Scan for the cell matching the given text and deliver its (x, y) coordinate at center. 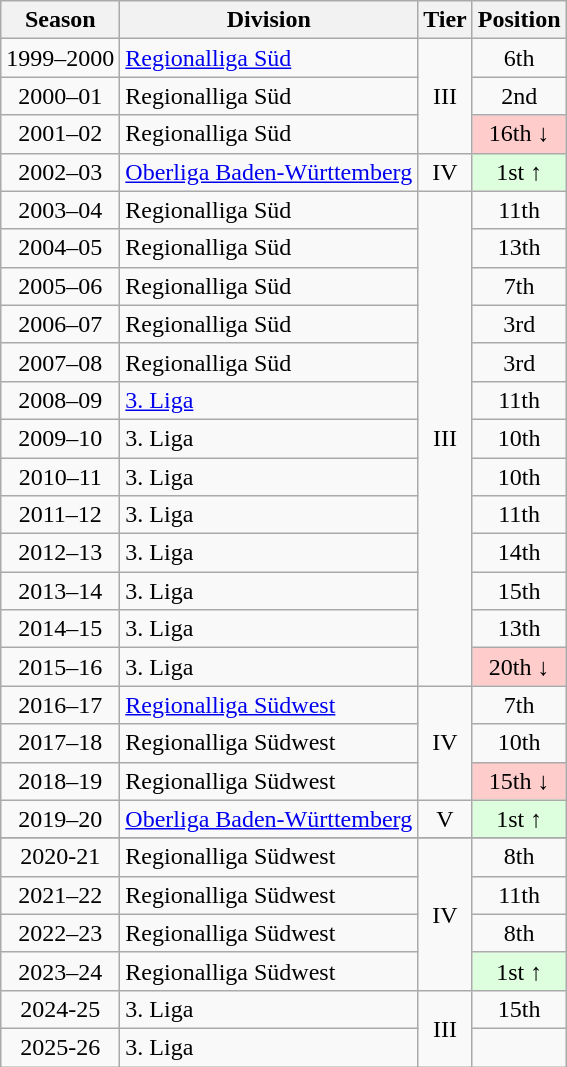
2004–05 (60, 248)
6th (519, 58)
2002–03 (60, 172)
20th ↓ (519, 667)
1999–2000 (60, 58)
2011–12 (60, 515)
2024-25 (60, 1009)
2001–02 (60, 134)
Division (269, 20)
2006–07 (60, 324)
2nd (519, 96)
2015–16 (60, 667)
2020-21 (60, 857)
2000–01 (60, 96)
Tier (446, 20)
16th ↓ (519, 134)
Position (519, 20)
2009–10 (60, 438)
Season (60, 20)
2010–11 (60, 477)
2023–24 (60, 971)
2003–04 (60, 210)
2005–06 (60, 286)
2018–19 (60, 781)
2008–09 (60, 400)
2022–23 (60, 933)
2017–18 (60, 743)
2025-26 (60, 1047)
2012–13 (60, 553)
15th ↓ (519, 781)
14th (519, 553)
2019–20 (60, 819)
2021–22 (60, 895)
2016–17 (60, 705)
V (446, 819)
2013–14 (60, 591)
2007–08 (60, 362)
2014–15 (60, 629)
